Return the (X, Y) coordinate for the center point of the cell that contains the specified text.  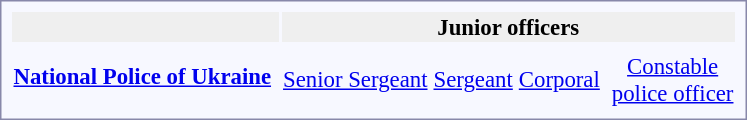
Sergeant (473, 80)
Constablepolice officer (672, 80)
Senior Sergeant (356, 80)
Corporal (559, 80)
National Police of Ukraine (142, 76)
Junior officers (508, 27)
